For the text-containing cell, return its midpoint in (X, Y) coordinate format. 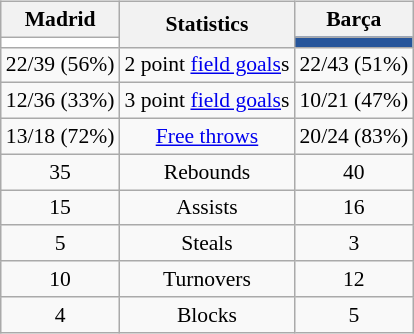
35 (60, 172)
Assists (206, 208)
Turnovers (206, 279)
20/24 (83%) (354, 136)
22/39 (56%) (60, 65)
16 (354, 208)
15 (60, 208)
10 (60, 279)
40 (354, 172)
12/36 (33%) (60, 101)
Steals (206, 243)
2 point field goalss (206, 65)
12 (354, 279)
10/21 (47%) (354, 101)
Statistics (206, 24)
22/43 (51%) (354, 65)
4 (60, 314)
Blocks (206, 314)
3 (354, 243)
Free throws (206, 136)
Madrid (60, 19)
3 point field goalss (206, 101)
Barça (354, 19)
Rebounds (206, 172)
13/18 (72%) (60, 136)
